Return [x, y] of the center of cell containing provided text 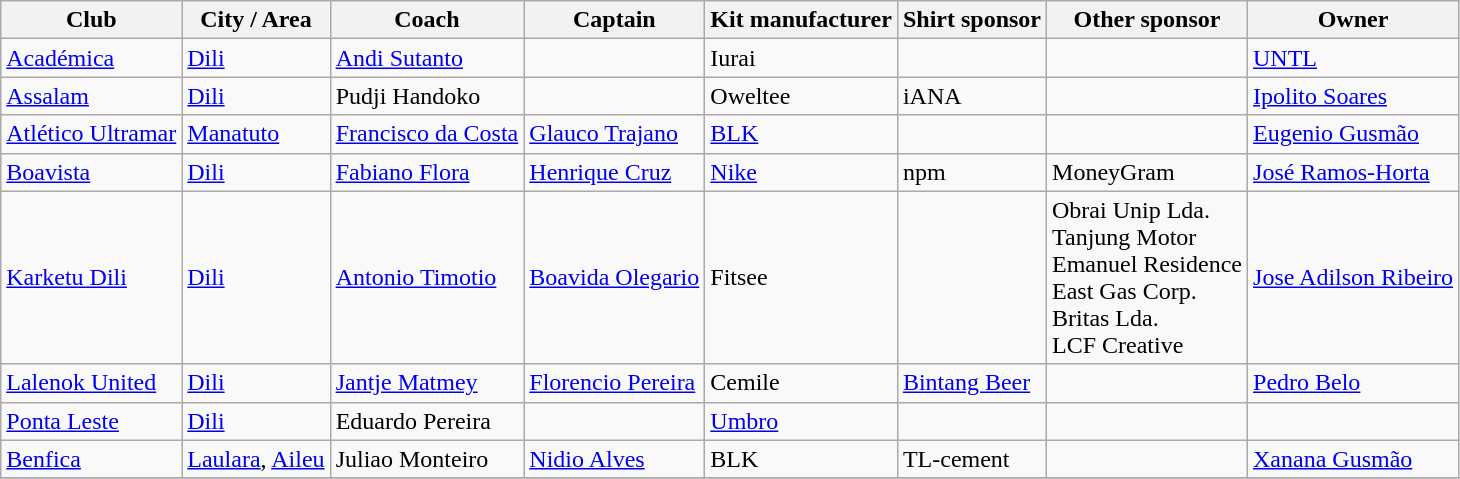
Glauco Trajano [614, 134]
Cemile [802, 383]
Shirt sponsor [972, 20]
Kit manufacturer [802, 20]
Laulara, Aileu [256, 459]
Lalenok United [92, 383]
Fabiano Flora [427, 172]
Oweltee [802, 96]
MoneyGram [1148, 172]
Andi Sutanto [427, 58]
iANA [972, 96]
Coach [427, 20]
Henrique Cruz [614, 172]
José Ramos-Horta [1354, 172]
Pedro Belo [1354, 383]
Assalam [92, 96]
Antonio Timotio [427, 278]
City / Area [256, 20]
Manatuto [256, 134]
Benfica [92, 459]
npm [972, 172]
Ipolito Soares [1354, 96]
Fitsee [802, 278]
TL-cement [972, 459]
Eugenio Gusmão [1354, 134]
Jose Adilson Ribeiro [1354, 278]
Bintang Beer [972, 383]
Umbro [802, 421]
Owner [1354, 20]
Jantje Matmey [427, 383]
Nidio Alves [614, 459]
Iurai [802, 58]
Nike [802, 172]
Boavista [92, 172]
Florencio Pereira [614, 383]
Académica [92, 58]
Captain [614, 20]
Other sponsor [1148, 20]
Atlético Ultramar [92, 134]
Francisco da Costa [427, 134]
UNTL [1354, 58]
Club [92, 20]
Ponta Leste [92, 421]
Pudji Handoko [427, 96]
Juliao Monteiro [427, 459]
Boavida Olegario [614, 278]
Xanana Gusmão [1354, 459]
Karketu Dili [92, 278]
Eduardo Pereira [427, 421]
Obrai Unip Lda.Tanjung MotorEmanuel ResidenceEast Gas Corp.Britas Lda.LCF Creative [1148, 278]
